Detect which cell encompasses the target text, then output its [x, y] center coordinate. 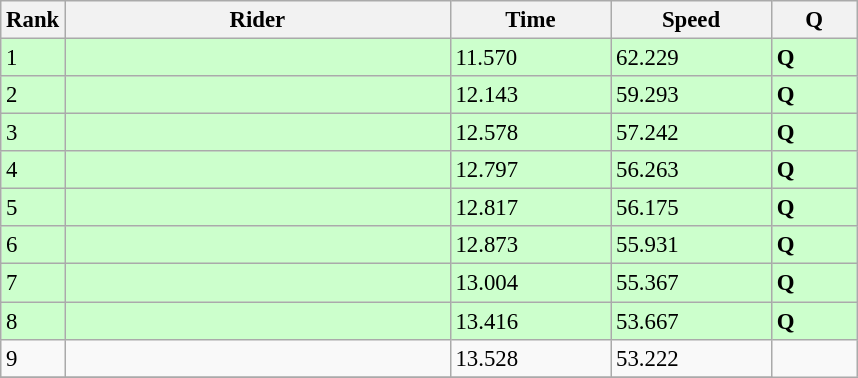
59.293 [692, 95]
7 [33, 283]
12.817 [530, 208]
53.222 [692, 358]
Rider [258, 20]
55.931 [692, 245]
62.229 [692, 58]
56.175 [692, 208]
53.667 [692, 321]
12.873 [530, 245]
55.367 [692, 283]
4 [33, 170]
12.143 [530, 95]
Speed [692, 20]
13.528 [530, 358]
12.578 [530, 133]
13.416 [530, 321]
3 [33, 133]
Rank [33, 20]
2 [33, 95]
8 [33, 321]
Time [530, 20]
57.242 [692, 133]
11.570 [530, 58]
13.004 [530, 283]
12.797 [530, 170]
1 [33, 58]
9 [33, 358]
5 [33, 208]
6 [33, 245]
56.263 [692, 170]
